From the cell containing the given text, extract its center point as [X, Y] coordinate. 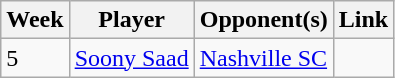
Link [363, 20]
Nashville SC [264, 58]
Opponent(s) [264, 20]
Week [35, 20]
5 [35, 58]
Player [132, 20]
Soony Saad [132, 58]
